Scan for the cell matching the given text and deliver its [X, Y] coordinate at center. 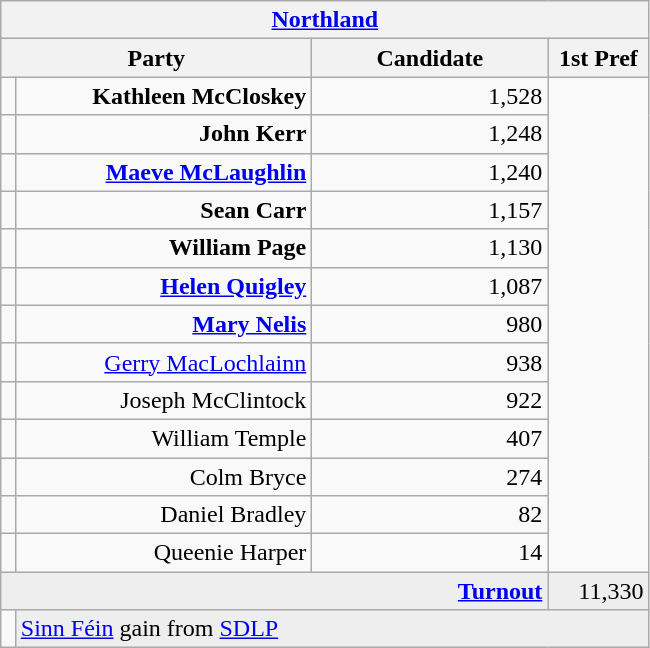
Northland [325, 20]
Daniel Bradley [164, 515]
274 [430, 477]
1,248 [430, 134]
Mary Nelis [164, 324]
Maeve McLaughlin [164, 172]
Sinn Féin gain from SDLP [332, 629]
1st Pref [598, 58]
938 [430, 362]
Turnout [274, 591]
Helen Quigley [164, 286]
1,087 [430, 286]
82 [430, 515]
Colm Bryce [164, 477]
922 [430, 400]
William Temple [164, 438]
1,130 [430, 248]
Gerry MacLochlainn [164, 362]
980 [430, 324]
Candidate [430, 58]
Joseph McClintock [164, 400]
407 [430, 438]
1,240 [430, 172]
Kathleen McCloskey [164, 96]
14 [430, 553]
11,330 [598, 591]
John Kerr [164, 134]
Queenie Harper [164, 553]
1,157 [430, 210]
1,528 [430, 96]
Party [156, 58]
William Page [164, 248]
Sean Carr [164, 210]
